Detect which cell encompasses the target text, then output its [X, Y] center coordinate. 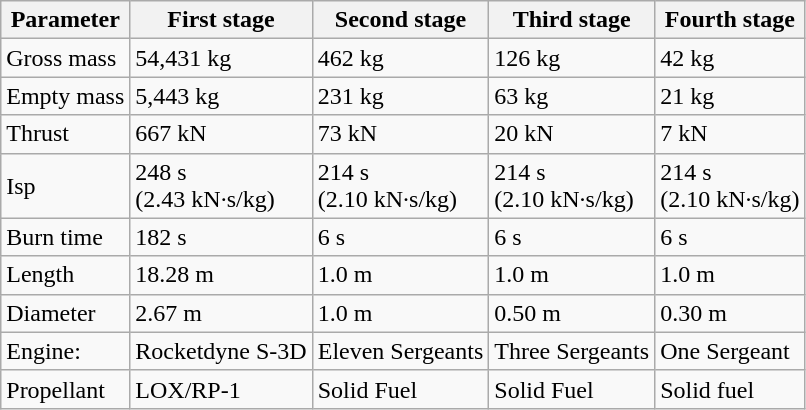
2.67 m [221, 313]
Parameter [66, 20]
7 kN [730, 134]
Three Sergeants [572, 351]
248 s(2.43 kN·s/kg) [221, 186]
5,443 kg [221, 96]
42 kg [730, 58]
Solid fuel [730, 389]
0.50 m [572, 313]
73 kN [400, 134]
Burn time [66, 237]
First stage [221, 20]
Length [66, 275]
667 kN [221, 134]
63 kg [572, 96]
Fourth stage [730, 20]
Empty mass [66, 96]
Eleven Sergeants [400, 351]
18.28 m [221, 275]
126 kg [572, 58]
Thrust [66, 134]
462 kg [400, 58]
Propellant [66, 389]
54,431 kg [221, 58]
Third stage [572, 20]
Engine: [66, 351]
231 kg [400, 96]
21 kg [730, 96]
Diameter [66, 313]
20 kN [572, 134]
0.30 m [730, 313]
One Sergeant [730, 351]
Rocketdyne S-3D [221, 351]
Gross mass [66, 58]
LOX/RP-1 [221, 389]
182 s [221, 237]
Isp [66, 186]
Second stage [400, 20]
